Extract the (X, Y) coordinate from the center of the cell holding the provided text.  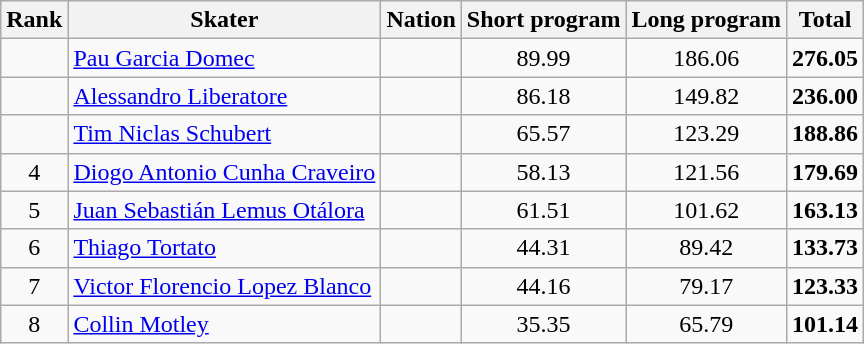
4 (34, 172)
Long program (706, 20)
Rank (34, 20)
179.69 (826, 172)
79.17 (706, 286)
121.56 (706, 172)
Collin Motley (224, 324)
Pau Garcia Domec (224, 58)
186.06 (706, 58)
Tim Niclas Schubert (224, 134)
Nation (421, 20)
65.57 (544, 134)
6 (34, 248)
Thiago Tortato (224, 248)
188.86 (826, 134)
101.14 (826, 324)
44.31 (544, 248)
Short program (544, 20)
163.13 (826, 210)
133.73 (826, 248)
123.33 (826, 286)
Skater (224, 20)
123.29 (706, 134)
101.62 (706, 210)
86.18 (544, 96)
65.79 (706, 324)
5 (34, 210)
44.16 (544, 286)
89.42 (706, 248)
Juan Sebastián Lemus Otálora (224, 210)
Victor Florencio Lopez Blanco (224, 286)
35.35 (544, 324)
8 (34, 324)
Alessandro Liberatore (224, 96)
7 (34, 286)
58.13 (544, 172)
276.05 (826, 58)
89.99 (544, 58)
61.51 (544, 210)
Diogo Antonio Cunha Craveiro (224, 172)
149.82 (706, 96)
Total (826, 20)
236.00 (826, 96)
